Capture the cell that displays the provided text and extract its [X, Y] central coordinate. 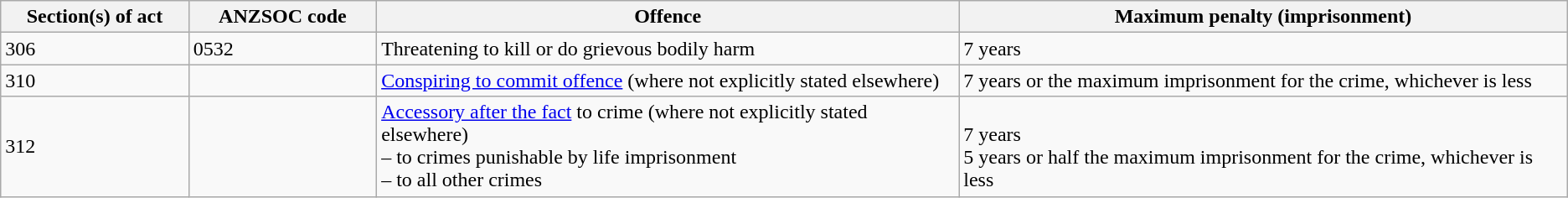
ANZSOC code [282, 17]
306 [95, 49]
7 years or the maximum imprisonment for the crime, whichever is less [1263, 81]
310 [95, 81]
7 years 5 years or half the maximum imprisonment for the crime, whichever is less [1263, 146]
0532 [282, 49]
Conspiring to commit offence (where not explicitly stated elsewhere) [668, 81]
Threatening to kill or do grievous bodily harm [668, 49]
Maximum penalty (imprisonment) [1263, 17]
Section(s) of act [95, 17]
312 [95, 146]
Accessory after the fact to crime (where not explicitly stated elsewhere) – to crimes punishable by life imprisonment – to all other crimes [668, 146]
Offence [668, 17]
7 years [1263, 49]
